Return (X, Y) of the center of cell containing provided text 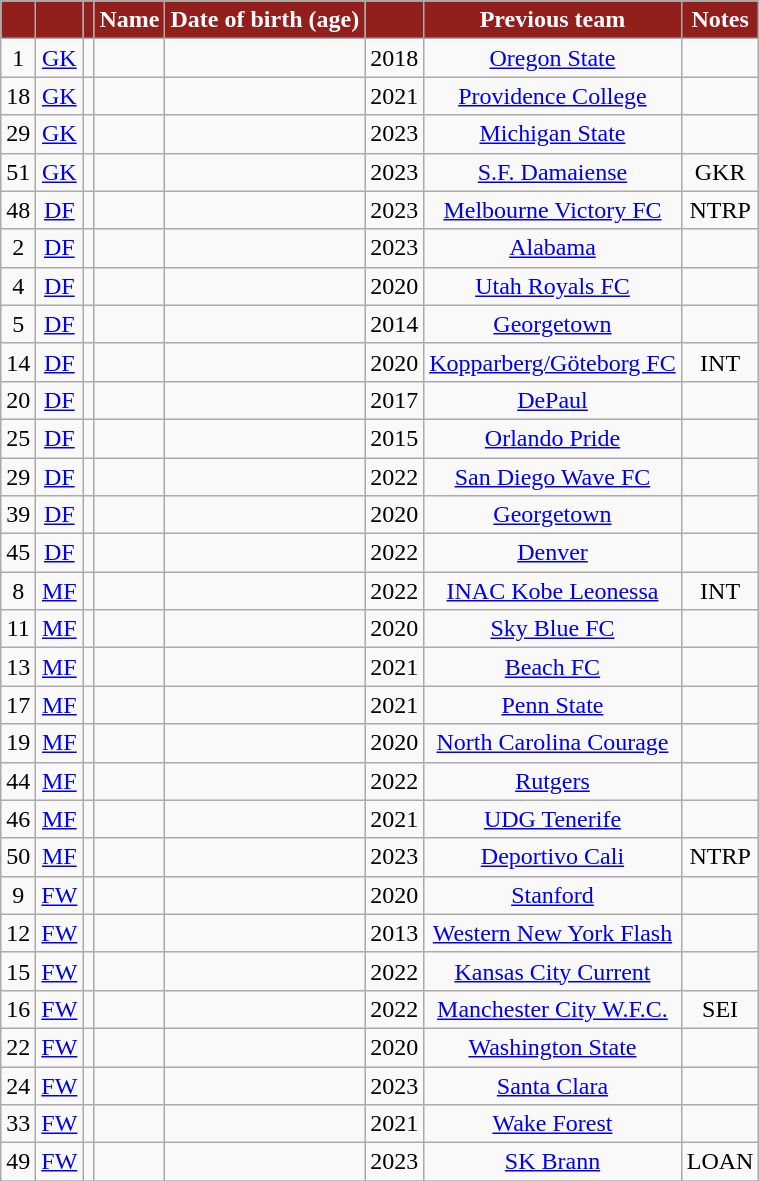
Rutgers (552, 781)
Manchester City W.F.C. (552, 1009)
33 (18, 1124)
LOAN (720, 1162)
Alabama (552, 248)
51 (18, 172)
14 (18, 362)
Notes (720, 20)
North Carolina Courage (552, 743)
Santa Clara (552, 1085)
GKR (720, 172)
11 (18, 629)
Name (130, 20)
Michigan State (552, 134)
Utah Royals FC (552, 286)
Wake Forest (552, 1124)
20 (18, 400)
INAC Kobe Leonessa (552, 591)
15 (18, 971)
49 (18, 1162)
Deportivo Cali (552, 857)
45 (18, 553)
9 (18, 895)
18 (18, 96)
S.F. Damaiense (552, 172)
Previous team (552, 20)
San Diego Wave FC (552, 477)
1 (18, 58)
17 (18, 705)
Penn State (552, 705)
Denver (552, 553)
19 (18, 743)
UDG Tenerife (552, 819)
4 (18, 286)
Kansas City Current (552, 971)
Western New York Flash (552, 933)
39 (18, 515)
Oregon State (552, 58)
Beach FC (552, 667)
48 (18, 210)
2017 (394, 400)
Stanford (552, 895)
46 (18, 819)
25 (18, 438)
Date of birth (age) (265, 20)
44 (18, 781)
Melbourne Victory FC (552, 210)
50 (18, 857)
13 (18, 667)
Washington State (552, 1047)
Providence College (552, 96)
22 (18, 1047)
SK Brann (552, 1162)
Orlando Pride (552, 438)
2013 (394, 933)
16 (18, 1009)
5 (18, 324)
DePaul (552, 400)
SEI (720, 1009)
8 (18, 591)
Kopparberg/Göteborg FC (552, 362)
24 (18, 1085)
2014 (394, 324)
12 (18, 933)
Sky Blue FC (552, 629)
2 (18, 248)
2018 (394, 58)
2015 (394, 438)
